Provide the (X, Y) coordinate of the cell's center where the given text is located.  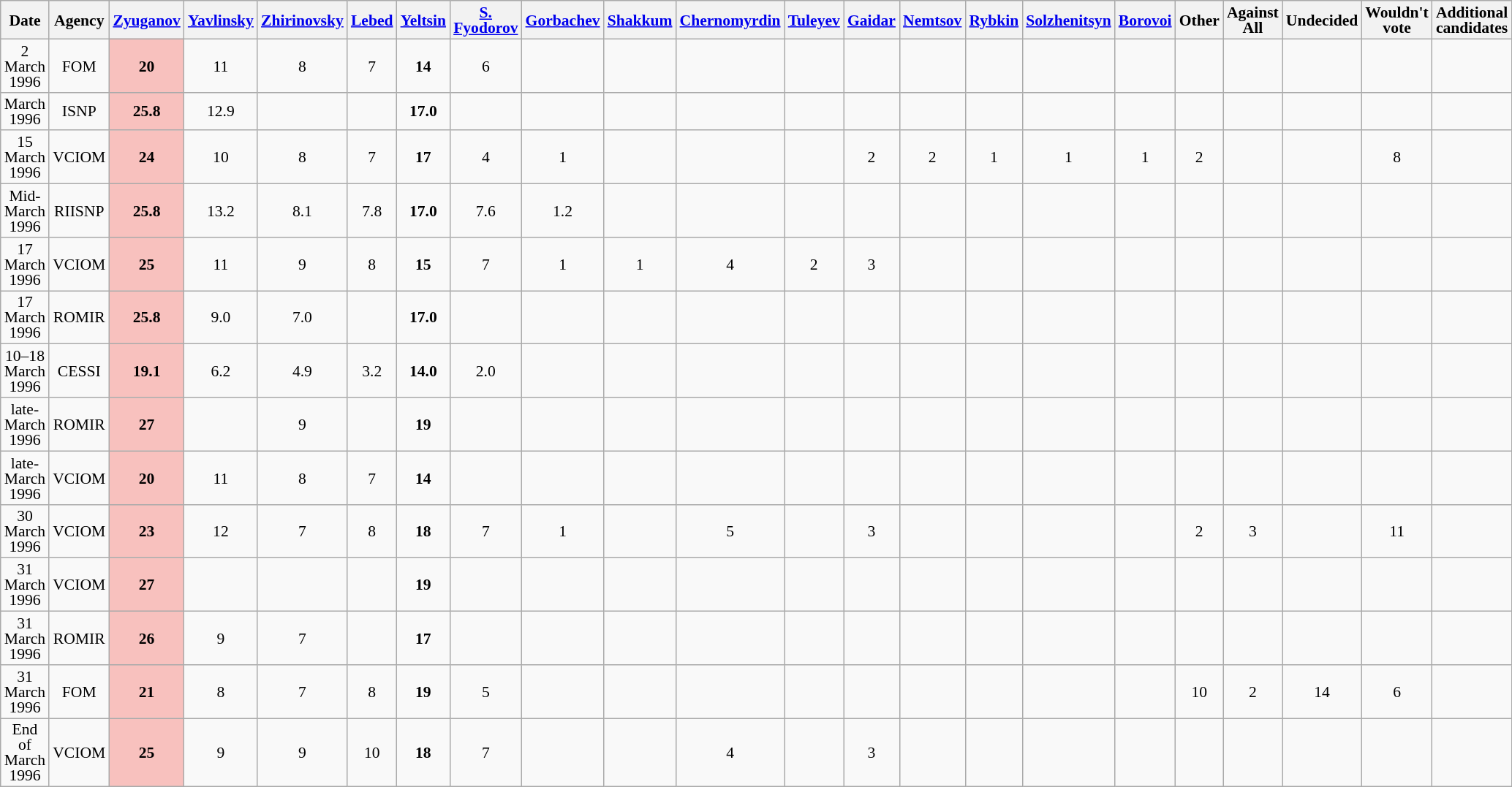
30 March 1996 (25, 531)
14.0 (423, 371)
Additional candidates (1473, 20)
Zyuganov (146, 20)
Chernomyrdin (730, 20)
24 (146, 158)
ISNP (79, 111)
Undecided (1322, 20)
1.2 (563, 210)
Lebed (372, 20)
Gaidar (872, 20)
23 (146, 531)
Nemtsov (932, 20)
15 (423, 265)
Shakkum (640, 20)
Gorbachev (563, 20)
9.0 (221, 317)
Agency (79, 20)
7.8 (372, 210)
26 (146, 639)
15 March 1996 (25, 158)
21 (146, 691)
7.0 (303, 317)
Against All (1253, 20)
S. Fyodorov (485, 20)
6.2 (221, 371)
10–18 March 1996 (25, 371)
12 (221, 531)
13.2 (221, 210)
7.6 (485, 210)
Yeltsin (423, 20)
Zhirinovsky (303, 20)
19.1 (146, 371)
Tuleyev (814, 20)
Mid-March 1996 (25, 210)
End of March 1996 (25, 753)
3.2 (372, 371)
12.9 (221, 111)
CESSI (79, 371)
Solzhenitsyn (1068, 20)
2 March 1996 (25, 66)
Wouldn't vote (1396, 20)
8.1 (303, 210)
Yavlinsky (221, 20)
Date (25, 20)
2.0 (485, 371)
Other (1199, 20)
Rybkin (994, 20)
RIISNP (79, 210)
4.9 (303, 371)
March 1996 (25, 111)
Borovoi (1145, 20)
